Capture the cell that displays the provided text and extract its (x, y) central coordinate. 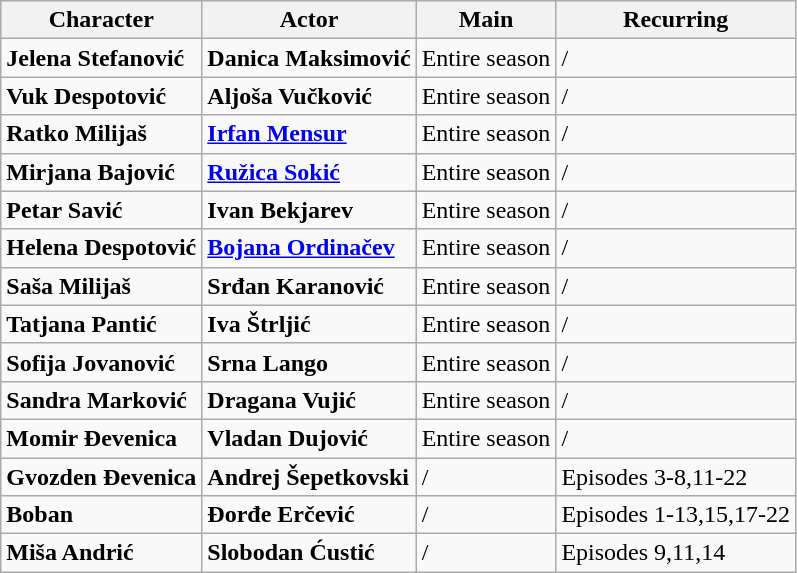
Srđan Karanović (309, 286)
Ratko Milijaš (102, 134)
Episodes 1-13,15,17-22 (676, 515)
Ivan Bekjarev (309, 210)
Đorđe Erčević (309, 515)
Saša Milijaš (102, 286)
Srna Lango (309, 362)
Actor (309, 20)
Aljoša Vučković (309, 96)
Iva Štrljić (309, 324)
Danica Maksimović (309, 58)
Mirjana Bajović (102, 172)
Vuk Despotović (102, 96)
Petar Savić (102, 210)
Main (486, 20)
Sofija Jovanović (102, 362)
Bojana Ordinačev (309, 248)
Dragana Vujić (309, 400)
Tatjana Pantić (102, 324)
Irfan Mensur (309, 134)
Boban (102, 515)
Episodes 3-8,11-22 (676, 477)
Miša Andrić (102, 553)
Jelena Stefanović (102, 58)
Helena Despotović (102, 248)
Recurring (676, 20)
Andrej Šepetkovski (309, 477)
Sandra Marković (102, 400)
Episodes 9,11,14 (676, 553)
Momir Đevenica (102, 438)
Character (102, 20)
Slobodan Ćustić (309, 553)
Ružica Sokić (309, 172)
Vladan Dujović (309, 438)
Gvozden Đevenica (102, 477)
